For the text-containing cell, return its midpoint in (X, Y) coordinate format. 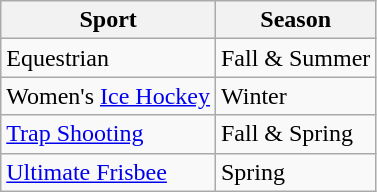
Women's Ice Hockey (108, 96)
Fall & Summer (295, 58)
Season (295, 20)
Trap Shooting (108, 134)
Fall & Spring (295, 134)
Equestrian (108, 58)
Ultimate Frisbee (108, 172)
Winter (295, 96)
Sport (108, 20)
Spring (295, 172)
